Output the (X, Y) coordinate of the center of the cell containing the given text.  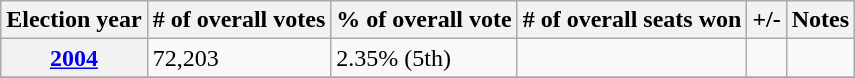
Notes (820, 20)
Election year (74, 20)
# of overall seats won (632, 20)
# of overall votes (239, 20)
+/- (766, 20)
% of overall vote (424, 20)
72,203 (239, 58)
2004 (74, 58)
2.35% (5th) (424, 58)
